Output the (x, y) coordinate of the center of the cell containing the given text.  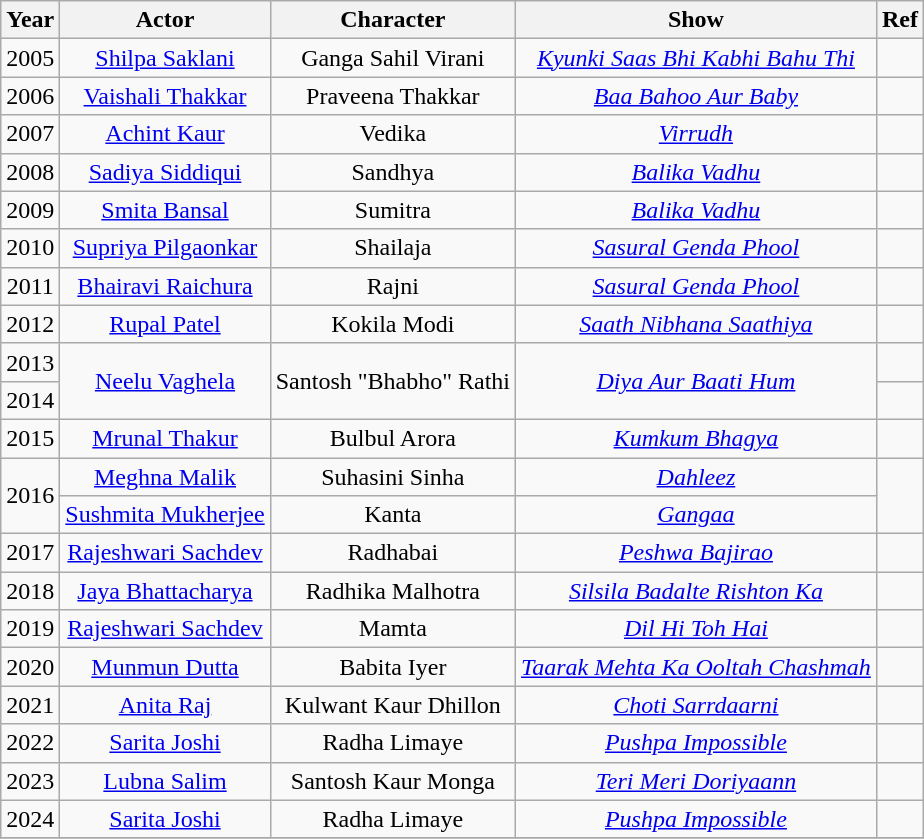
Praveena Thakkar (392, 96)
Lubna Salim (165, 781)
Sushmita Mukherjee (165, 515)
2016 (30, 496)
Saath Nibhana Saathiya (696, 324)
2024 (30, 819)
2021 (30, 705)
2007 (30, 134)
2008 (30, 172)
2018 (30, 591)
Dahleez (696, 477)
Sandhya (392, 172)
Silsila Badalte Rishton Ka (696, 591)
Baa Bahoo Aur Baby (696, 96)
Actor (165, 20)
Dil Hi Toh Hai (696, 629)
2014 (30, 400)
Character (392, 20)
Kyunki Saas Bhi Kabhi Bahu Thi (696, 58)
Kumkum Bhagya (696, 438)
Jaya Bhattacharya (165, 591)
Gangaa (696, 515)
Vedika (392, 134)
Bulbul Arora (392, 438)
2017 (30, 553)
Supriya Pilgaonkar (165, 248)
Taarak Mehta Ka Ooltah Chashmah (696, 667)
Santosh "Bhabho" Rathi (392, 381)
Babita Iyer (392, 667)
Radhika Malhotra (392, 591)
Mrunal Thakur (165, 438)
Choti Sarrdaarni (696, 705)
Shilpa Saklani (165, 58)
2010 (30, 248)
Kanta (392, 515)
2015 (30, 438)
Shailaja (392, 248)
Rupal Patel (165, 324)
2005 (30, 58)
Anita Raj (165, 705)
Munmun Dutta (165, 667)
2006 (30, 96)
Sadiya Siddiqui (165, 172)
Diya Aur Baati Hum (696, 381)
Bhairavi Raichura (165, 286)
Santosh Kaur Monga (392, 781)
Kulwant Kaur Dhillon (392, 705)
Mamta (392, 629)
Ref (900, 20)
2022 (30, 743)
2009 (30, 210)
Suhasini Sinha (392, 477)
Teri Meri Doriyaann (696, 781)
2013 (30, 362)
Virrudh (696, 134)
Ganga Sahil Virani (392, 58)
Year (30, 20)
2011 (30, 286)
Rajni (392, 286)
Peshwa Bajirao (696, 553)
2023 (30, 781)
Kokila Modi (392, 324)
Meghna Malik (165, 477)
2020 (30, 667)
Radhabai (392, 553)
Vaishali Thakkar (165, 96)
Achint Kaur (165, 134)
Smita Bansal (165, 210)
Show (696, 20)
Neelu Vaghela (165, 381)
2019 (30, 629)
2012 (30, 324)
Sumitra (392, 210)
